Output the [X, Y] coordinate of the center of the cell containing the given text.  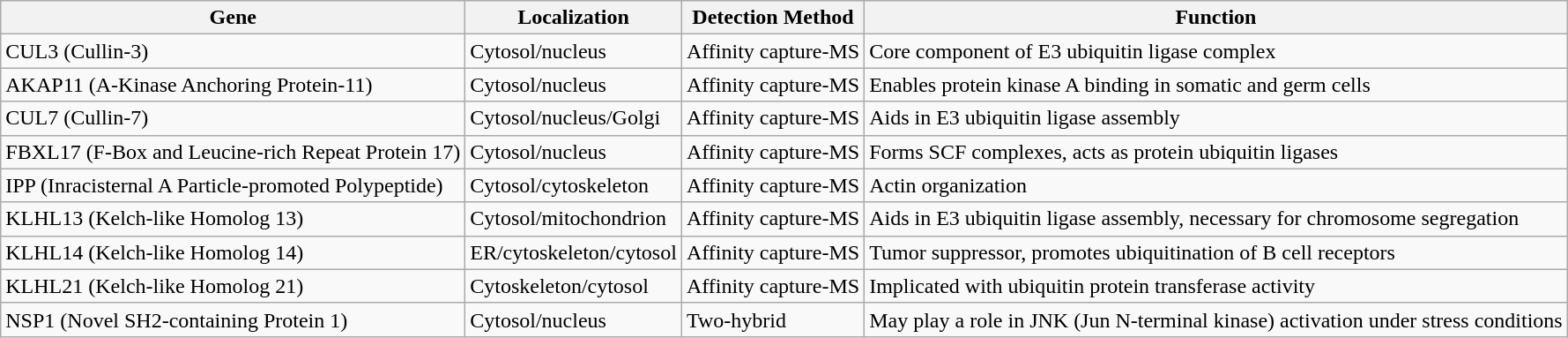
Localization [574, 18]
CUL3 (Cullin-3) [233, 51]
IPP (Inracisternal A Particle-promoted Polypeptide) [233, 185]
Detection Method [772, 18]
AKAP11 (A-Kinase Anchoring Protein-11) [233, 85]
Core component of E3 ubiquitin ligase complex [1216, 51]
Implicated with ubiquitin protein transferase activity [1216, 286]
Aids in E3 ubiquitin ligase assembly [1216, 118]
FBXL17 (F-Box and Leucine-rich Repeat Protein 17) [233, 152]
Tumor suppressor, promotes ubiquitination of B cell receptors [1216, 252]
Actin organization [1216, 185]
Enables protein kinase A binding in somatic and germ cells [1216, 85]
May play a role in JNK (Jun N-terminal kinase) activation under stress conditions [1216, 319]
Cytoskeleton/cytosol [574, 286]
CUL7 (Cullin-7) [233, 118]
Cytosol/mitochondrion [574, 219]
Function [1216, 18]
Cytosol/cytoskeleton [574, 185]
Aids in E3 ubiquitin ligase assembly, necessary for chromosome segregation [1216, 219]
NSP1 (Novel SH2-containing Protein 1) [233, 319]
Gene [233, 18]
KLHL13 (Kelch-like Homolog 13) [233, 219]
Two-hybrid [772, 319]
Cytosol/nucleus/Golgi [574, 118]
ER/cytoskeleton/cytosol [574, 252]
KLHL21 (Kelch-like Homolog 21) [233, 286]
Forms SCF complexes, acts as protein ubiquitin ligases [1216, 152]
KLHL14 (Kelch-like Homolog 14) [233, 252]
